Output the [x, y] coordinate of the center of the cell containing the given text.  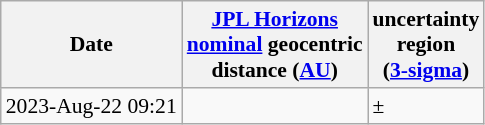
JPL Horizonsnominal geocentricdistance (AU) [275, 44]
± [426, 106]
Date [92, 44]
2023-Aug-22 09:21 [92, 106]
uncertaintyregion(3-sigma) [426, 44]
